Identify which cell holds the provided text, then report its [X, Y] central coordinate. 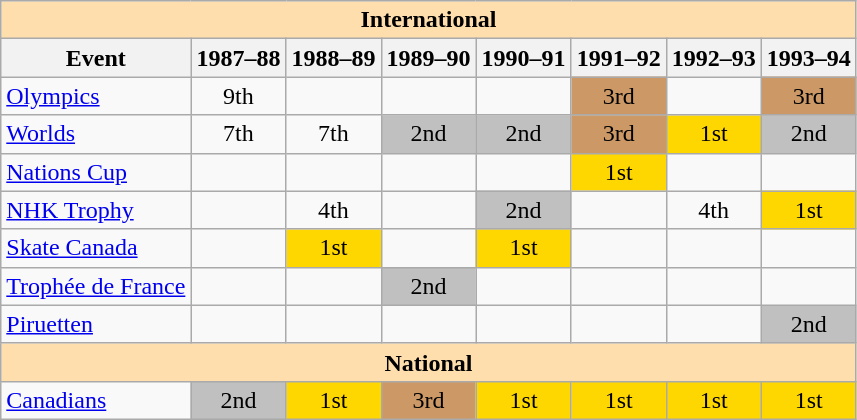
1991–92 [618, 58]
Olympics [96, 96]
1987–88 [238, 58]
Worlds [96, 134]
Event [96, 58]
Nations Cup [96, 172]
International [429, 20]
1990–91 [524, 58]
Canadians [96, 400]
Piruetten [96, 324]
1989–90 [428, 58]
Trophée de France [96, 286]
1993–94 [808, 58]
NHK Trophy [96, 210]
1988–89 [334, 58]
National [429, 362]
Skate Canada [96, 248]
9th [238, 96]
1992–93 [714, 58]
